Pinpoint the cell where the given text exists, returning its [X, Y] midpoint coordinate. 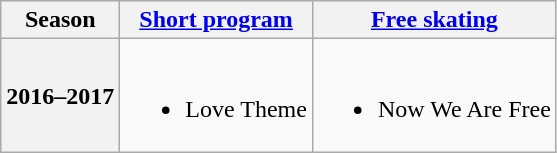
Now We Are Free [434, 96]
2016–2017 [60, 96]
Free skating [434, 20]
Short program [216, 20]
Season [60, 20]
Love Theme [216, 96]
